Pinpoint the cell where the given text exists, returning its (X, Y) midpoint coordinate. 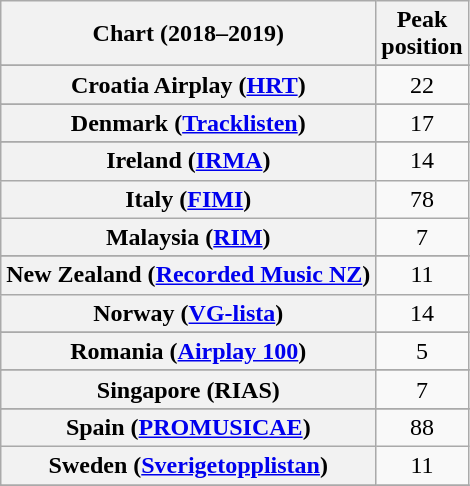
Chart (2018–2019) (188, 34)
Singapore (RIAS) (188, 389)
Denmark (Tracklisten) (188, 123)
Sweden (Sverigetopplistan) (188, 465)
New Zealand (Recorded Music NZ) (188, 275)
17 (422, 123)
Ireland (IRMA) (188, 161)
Spain (PROMUSICAE) (188, 427)
Malaysia (RIM) (188, 237)
78 (422, 199)
5 (422, 351)
Norway (VG-lista) (188, 313)
Croatia Airplay (HRT) (188, 85)
22 (422, 85)
Peak position (422, 34)
88 (422, 427)
Romania (Airplay 100) (188, 351)
Italy (FIMI) (188, 199)
